Scan for the cell matching the given text and deliver its (X, Y) coordinate at center. 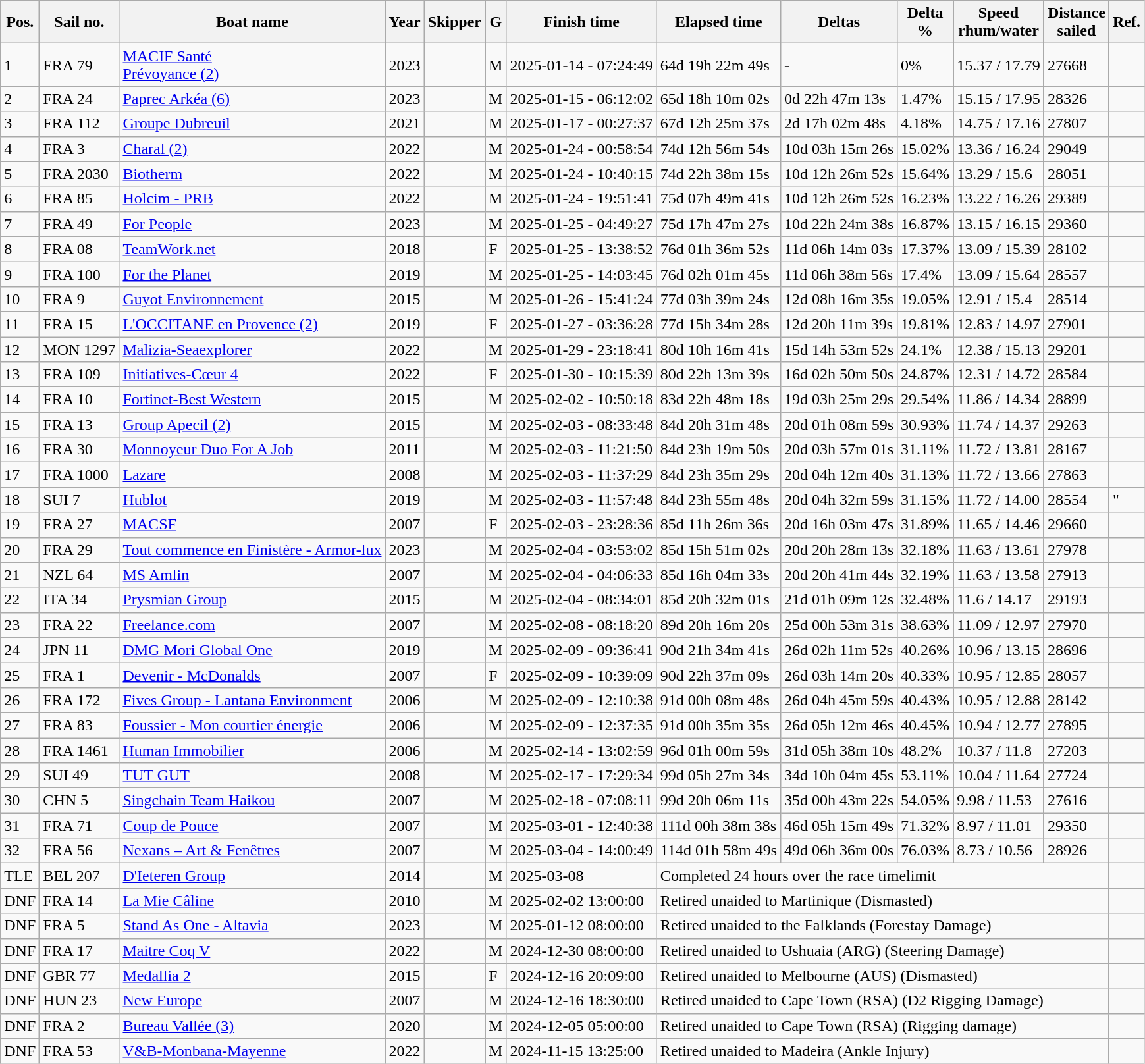
10.04 / 11.64 (999, 776)
2025-01-26 - 15:41:24 (581, 299)
20d 20h 41m 44s (839, 575)
85d 11h 26m 36s (718, 525)
FRA 22 (79, 625)
2025-02-04 - 03:53:02 (581, 550)
13 (20, 375)
Lazare (252, 475)
TeamWork.net (252, 249)
FRA 13 (79, 425)
G (496, 22)
83d 22h 48m 18s (718, 400)
NZL 64 (79, 575)
91d 00h 08m 48s (718, 700)
9 (20, 274)
15 (20, 425)
TUT GUT (252, 776)
38.63% (926, 625)
84d 20h 31m 48s (718, 425)
JPN 11 (79, 650)
4 (20, 149)
FRA 79 (79, 65)
11 (20, 324)
V&B-Monbana-Mayenne (252, 1051)
40.45% (926, 725)
2025-02-03 - 08:33:48 (581, 425)
16.23% (926, 199)
26d 04h 45m 59s (839, 700)
Nexans – Art & Fenêtres (252, 851)
Human Immobilier (252, 750)
85d 15h 51m 02s (718, 550)
For the Planet (252, 274)
Medallia 2 (252, 976)
Hublot (252, 500)
FRA 27 (79, 525)
12.31 / 14.72 (999, 375)
18 (20, 500)
Boat name (252, 22)
12d 08h 16m 35s (839, 299)
8 (20, 249)
10.95 / 12.85 (999, 675)
114d 01h 58m 49s (718, 851)
Skipper (454, 22)
84d 23h 19m 50s (718, 450)
32.48% (926, 600)
2018 (404, 249)
29360 (1076, 224)
20d 04h 32m 59s (839, 500)
74d 12h 56m 54s (718, 149)
20d 16h 03m 47s (839, 525)
20d 01h 08m 59s (839, 425)
Charal (2) (252, 149)
11d 06h 14m 03s (839, 249)
2010 (404, 901)
Completed 24 hours over the race timelimit (882, 876)
Paprec Arkéa (6) (252, 99)
2025-01-30 - 10:15:39 (581, 375)
28926 (1076, 851)
111d 00h 38m 38s (718, 826)
20d 20h 28m 13s (839, 550)
14.75 / 17.16 (999, 124)
11.65 / 14.46 (999, 525)
2025-03-08 (581, 876)
21d 01h 09m 12s (839, 600)
10.94 / 12.77 (999, 725)
Maitre Coq V (252, 951)
FRA 1461 (79, 750)
29350 (1076, 826)
SUI 7 (79, 500)
2025-03-01 - 12:40:38 (581, 826)
2024-12-05 05:00:00 (581, 1026)
4.18% (926, 124)
27901 (1076, 324)
GBR 77 (79, 976)
77d 15h 34m 28s (718, 324)
90d 21h 34m 41s (718, 650)
26d 02h 11m 52s (839, 650)
15.37 / 17.79 (999, 65)
27724 (1076, 776)
Retired unaided to Cape Town (RSA) (Rigging damage) (882, 1026)
13.22 / 16.26 (999, 199)
2025-02-09 - 09:36:41 (581, 650)
75d 07h 49m 41s (718, 199)
Ref. (1126, 22)
15d 14h 53m 52s (839, 350)
32 (20, 851)
17.37% (926, 249)
29201 (1076, 350)
FRA 109 (79, 375)
28102 (1076, 249)
27 (20, 725)
Fortinet-Best Western (252, 400)
28057 (1076, 675)
19.05% (926, 299)
28584 (1076, 375)
Guyot Environnement (252, 299)
Coup de Pouce (252, 826)
24.1% (926, 350)
64d 19h 22m 49s (718, 65)
HUN 23 (79, 1001)
76d 02h 01m 45s (718, 274)
2025-03-04 - 14:00:49 (581, 851)
27807 (1076, 124)
Retired unaided to Melbourne (AUS) (Dismasted) (882, 976)
Speed rhum/water (999, 22)
16 (20, 450)
BEL 207 (79, 876)
Group Apecil (2) (252, 425)
26 (20, 700)
0% (926, 65)
FRA 14 (79, 901)
11.86 / 14.34 (999, 400)
40.26% (926, 650)
5 (20, 174)
2025-02-18 - 07:08:11 (581, 801)
28557 (1076, 274)
29.54% (926, 400)
2025-02-09 - 12:10:38 (581, 700)
11.72 / 13.81 (999, 450)
99d 20h 06m 11s (718, 801)
28167 (1076, 450)
Freelance.com (252, 625)
Foussier - Mon courtier énergie (252, 725)
Sail no. (79, 22)
27668 (1076, 65)
Bureau Vallée (3) (252, 1026)
23 (20, 625)
- (839, 65)
19.81% (926, 324)
MON 1297 (79, 350)
26d 03h 14m 20s (839, 675)
MS Amlin (252, 575)
FRA 29 (79, 550)
11.74 / 14.37 (999, 425)
14 (20, 400)
28142 (1076, 700)
19d 03h 25m 29s (839, 400)
2024-12-16 20:09:00 (581, 976)
30 (20, 801)
2025-02-02 13:00:00 (581, 901)
10.95 / 12.88 (999, 700)
FRA 85 (79, 199)
28696 (1076, 650)
11.63 / 13.61 (999, 550)
FRA 2030 (79, 174)
Pos. (20, 22)
2025-01-24 - 10:40:15 (581, 174)
Retired unaided to Ushuaia (ARG) (Steering Damage) (882, 951)
19 (20, 525)
2025-02-04 - 04:06:33 (581, 575)
FRA 24 (79, 99)
13.29 / 15.6 (999, 174)
FRA 15 (79, 324)
2025-01-27 - 03:36:28 (581, 324)
11.6 / 14.17 (999, 600)
2025-01-15 - 06:12:02 (581, 99)
2025-02-03 - 11:57:48 (581, 500)
80d 22h 13m 39s (718, 375)
Tout commence en Finistère - Armor-lux (252, 550)
FRA 71 (79, 826)
CHN 5 (79, 801)
2025-02-08 - 08:18:20 (581, 625)
Fives Group - Lantana Environment (252, 700)
For People (252, 224)
32.18% (926, 550)
2025-01-24 - 19:51:41 (581, 199)
84d 23h 55m 48s (718, 500)
12.83 / 14.97 (999, 324)
27203 (1076, 750)
10.96 / 13.15 (999, 650)
2025-02-02 - 10:50:18 (581, 400)
Stand As One - Altavia (252, 926)
FRA 56 (79, 851)
10d 03h 15m 26s (839, 149)
2024-11-15 13:25:00 (581, 1051)
2025-02-17 - 17:29:34 (581, 776)
9.98 / 11.53 (999, 801)
2025-01-29 - 23:18:41 (581, 350)
16.87% (926, 224)
2d 17h 02m 48s (839, 124)
53.11% (926, 776)
Holcim - PRB (252, 199)
Delta% (926, 22)
2025-01-25 - 14:03:45 (581, 274)
2014 (404, 876)
28 (20, 750)
10d 22h 24m 38s (839, 224)
2025-02-14 - 13:02:59 (581, 750)
27970 (1076, 625)
FRA 53 (79, 1051)
15.15 / 17.95 (999, 99)
Devenir - McDonalds (252, 675)
29193 (1076, 600)
Retired unaided to the Falklands (Forestay Damage) (882, 926)
22 (20, 600)
28326 (1076, 99)
30.93% (926, 425)
74d 22h 38m 15s (718, 174)
2025-02-03 - 11:21:50 (581, 450)
85d 16h 04m 33s (718, 575)
34d 10h 04m 45s (839, 776)
2025-01-17 - 00:27:37 (581, 124)
29389 (1076, 199)
28514 (1076, 299)
8.73 / 10.56 (999, 851)
Prysmian Group (252, 600)
54.05% (926, 801)
2025-02-04 - 08:34:01 (581, 600)
27895 (1076, 725)
12 (20, 350)
29 (20, 776)
7 (20, 224)
DMG Mori Global One (252, 650)
La Mie Câline (252, 901)
FRA 83 (79, 725)
31d 05h 38m 10s (839, 750)
80d 10h 16m 41s (718, 350)
" (1126, 500)
D'Ieteren Group (252, 876)
17 (20, 475)
MACSF (252, 525)
40.43% (926, 700)
1 (20, 65)
32.19% (926, 575)
16d 02h 50m 50s (839, 375)
25 (20, 675)
FRA 5 (79, 926)
2025-01-25 - 13:38:52 (581, 249)
31.13% (926, 475)
11.72 / 14.00 (999, 500)
27913 (1076, 575)
2025-01-14 - 07:24:49 (581, 65)
FRA 112 (79, 124)
Retired unaided to Madeira (Ankle Injury) (882, 1051)
21 (20, 575)
2021 (404, 124)
48.2% (926, 750)
96d 01h 00m 59s (718, 750)
84d 23h 35m 29s (718, 475)
8.97 / 11.01 (999, 826)
31.89% (926, 525)
10.37 / 11.8 (999, 750)
11.09 / 12.97 (999, 625)
99d 05h 27m 34s (718, 776)
75d 17h 47m 27s (718, 224)
Finish time (581, 22)
FRA 3 (79, 149)
FRA 30 (79, 450)
15.02% (926, 149)
31.15% (926, 500)
MACIF SantéPrévoyance (2) (252, 65)
Year (404, 22)
24.87% (926, 375)
12.38 / 15.13 (999, 350)
ITA 34 (79, 600)
65d 18h 10m 02s (718, 99)
67d 12h 25m 37s (718, 124)
91d 00h 35m 35s (718, 725)
12d 20h 11m 39s (839, 324)
11d 06h 38m 56s (839, 274)
2024-12-30 08:00:00 (581, 951)
46d 05h 15m 49s (839, 826)
17.4% (926, 274)
29263 (1076, 425)
FRA 2 (79, 1026)
Elapsed time (718, 22)
2011 (404, 450)
2025-01-24 - 00:58:54 (581, 149)
FRA 100 (79, 274)
24 (20, 650)
12.91 / 15.4 (999, 299)
13.09 / 15.39 (999, 249)
28554 (1076, 500)
1.47% (926, 99)
Groupe Dubreuil (252, 124)
40.33% (926, 675)
20 (20, 550)
0d 22h 47m 13s (839, 99)
35d 00h 43m 22s (839, 801)
Singchain Team Haikou (252, 801)
76d 01h 36m 52s (718, 249)
2025-02-09 - 10:39:09 (581, 675)
FRA 172 (79, 700)
26d 05h 12m 46s (839, 725)
13.15 / 16.15 (999, 224)
20d 04h 12m 40s (839, 475)
28899 (1076, 400)
Biotherm (252, 174)
13.09 / 15.64 (999, 274)
2 (20, 99)
New Europe (252, 1001)
31.11% (926, 450)
Deltas (839, 22)
85d 20h 32m 01s (718, 600)
25d 00h 53m 31s (839, 625)
Initiatives-Cœur 4 (252, 375)
Distancesailed (1076, 22)
FRA 1000 (79, 475)
90d 22h 37m 09s (718, 675)
71.32% (926, 826)
28051 (1076, 174)
2025-02-09 - 12:37:35 (581, 725)
FRA 1 (79, 675)
31 (20, 826)
2025-02-03 - 23:28:36 (581, 525)
15.64% (926, 174)
FRA 9 (79, 299)
89d 20h 16m 20s (718, 625)
77d 03h 39m 24s (718, 299)
27978 (1076, 550)
11.63 / 13.58 (999, 575)
FRA 10 (79, 400)
L'OCCITANE en Provence (2) (252, 324)
6 (20, 199)
2025-01-12 08:00:00 (581, 926)
20d 03h 57m 01s (839, 450)
29660 (1076, 525)
FRA 49 (79, 224)
13.36 / 16.24 (999, 149)
3 (20, 124)
10 (20, 299)
2020 (404, 1026)
11.72 / 13.66 (999, 475)
49d 06h 36m 00s (839, 851)
2024-12-16 18:30:00 (581, 1001)
2025-02-03 - 11:37:29 (581, 475)
29049 (1076, 149)
27863 (1076, 475)
Retired unaided to Cape Town (RSA) (D2 Rigging Damage) (882, 1001)
FRA 08 (79, 249)
Malizia-Seaexplorer (252, 350)
TLE (20, 876)
Retired unaided to Martinique (Dismasted) (882, 901)
FRA 17 (79, 951)
Monnoyeur Duo For A Job (252, 450)
27616 (1076, 801)
76.03% (926, 851)
2025-01-25 - 04:49:27 (581, 224)
SUI 49 (79, 776)
